From the cell containing the given text, extract its center point as (X, Y) coordinate. 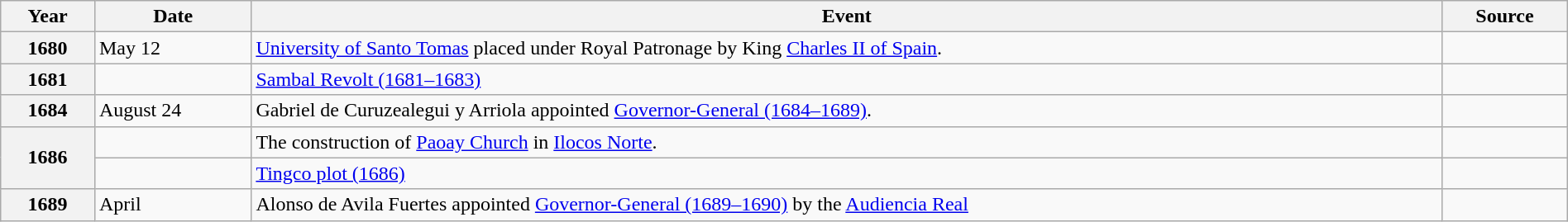
1681 (48, 79)
August 24 (172, 111)
1680 (48, 48)
May 12 (172, 48)
1686 (48, 158)
April (172, 205)
1684 (48, 111)
Gabriel de Curuzealegui y Arriola appointed Governor-General (1684–1689). (847, 111)
Event (847, 17)
The construction of Paoay Church in Ilocos Norte. (847, 142)
Date (172, 17)
Tingco plot (1686) (847, 173)
Year (48, 17)
Alonso de Avila Fuertes appointed Governor-General (1689–1690) by the Audiencia Real (847, 205)
1689 (48, 205)
Sambal Revolt (1681–1683) (847, 79)
Source (1505, 17)
University of Santo Tomas placed under Royal Patronage by King Charles II of Spain. (847, 48)
